Pinpoint the cell where the given text exists, returning its [X, Y] midpoint coordinate. 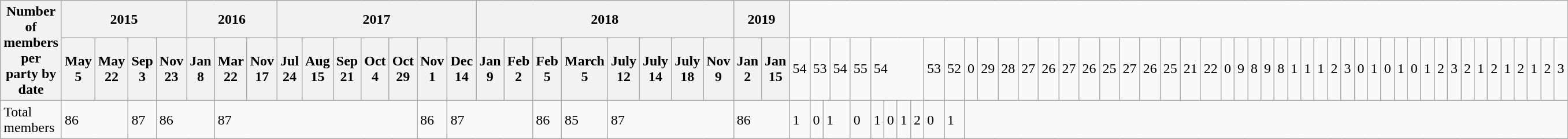
Jul 24 [290, 69]
Jan 15 [776, 69]
55 [860, 69]
March 5 [585, 69]
Number of membersper party by date [31, 51]
Feb 2 [518, 69]
2015 [124, 19]
Nov 23 [171, 69]
29 [988, 69]
May 5 [78, 69]
Jan 2 [747, 69]
July 18 [688, 69]
Total members [31, 119]
July 14 [655, 69]
Nov 1 [432, 69]
Mar 22 [231, 69]
2017 [377, 19]
2018 [605, 19]
52 [955, 69]
85 [585, 119]
Jan 8 [201, 69]
2019 [762, 19]
Jan 9 [490, 69]
Nov 9 [718, 69]
Aug 15 [318, 69]
21 [1191, 69]
Sep 21 [347, 69]
Feb 5 [547, 69]
2016 [232, 19]
Oct 4 [375, 69]
Nov 17 [262, 69]
Oct 29 [403, 69]
Dec 14 [462, 69]
May 22 [112, 69]
22 [1210, 69]
July 12 [623, 69]
28 [1008, 69]
Sep 3 [142, 69]
